Identify which cell holds the provided text, then report its (x, y) central coordinate. 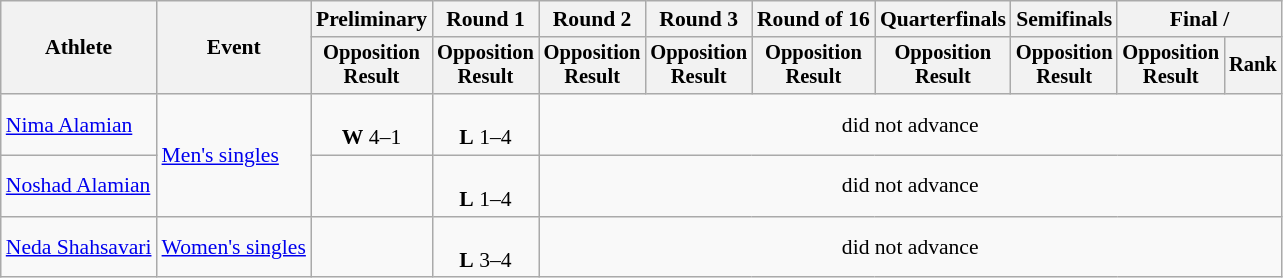
Final / (1199, 19)
Semifinals (1064, 19)
Athlete (79, 48)
Men's singles (234, 155)
Noshad Alamian (79, 186)
Round 2 (592, 19)
Round 1 (486, 19)
Nima Alamian (79, 124)
Quarterfinals (943, 19)
Event (234, 48)
Neda Shahsavari (79, 248)
Women's singles (234, 248)
W 4–1 (372, 124)
Round of 16 (814, 19)
L 3–4 (486, 248)
Rank (1253, 66)
Round 3 (698, 19)
Preliminary (372, 19)
